Identify which cell holds the provided text, then report its (x, y) central coordinate. 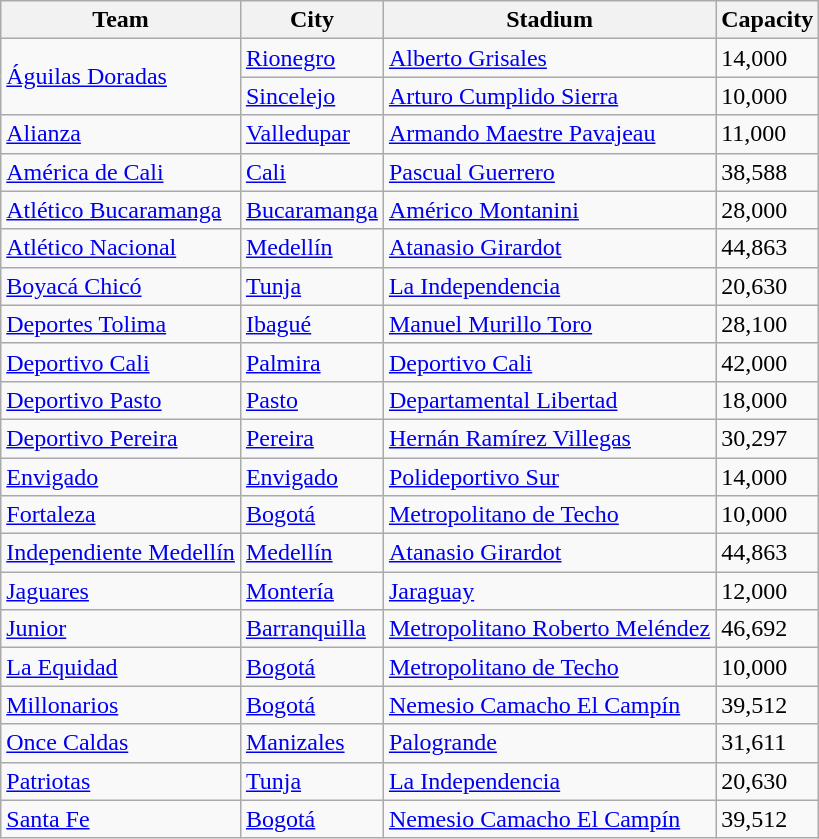
Alberto Grisales (549, 58)
46,692 (768, 629)
Boyacá Chicó (121, 286)
28,000 (768, 210)
30,297 (768, 438)
Montería (312, 591)
Alianza (121, 134)
Pereira (312, 438)
Hernán Ramírez Villegas (549, 438)
12,000 (768, 591)
Team (121, 20)
18,000 (768, 400)
Deportivo Pereira (121, 438)
11,000 (768, 134)
Atlético Bucaramanga (121, 210)
Valledupar (312, 134)
Jaguares (121, 591)
Sincelejo (312, 96)
Cali (312, 172)
La Equidad (121, 667)
Armando Maestre Pavajeau (549, 134)
Ibagué (312, 324)
Manuel Murillo Toro (549, 324)
Patriotas (121, 781)
Junior (121, 629)
Atlético Nacional (121, 248)
Bucaramanga (312, 210)
28,100 (768, 324)
Deportivo Pasto (121, 400)
Metropolitano Roberto Meléndez (549, 629)
Fortaleza (121, 515)
Manizales (312, 743)
Barranquilla (312, 629)
Stadium (549, 20)
Deportes Tolima (121, 324)
Polideportivo Sur (549, 477)
Palogrande (549, 743)
Departamental Libertad (549, 400)
Arturo Cumplido Sierra (549, 96)
31,611 (768, 743)
42,000 (768, 362)
Jaraguay (549, 591)
Águilas Doradas (121, 77)
América de Cali (121, 172)
Palmira (312, 362)
Pasto (312, 400)
Once Caldas (121, 743)
Pascual Guerrero (549, 172)
Capacity (768, 20)
38,588 (768, 172)
Rionegro (312, 58)
Santa Fe (121, 819)
Millonarios (121, 705)
Américo Montanini (549, 210)
City (312, 20)
Independiente Medellín (121, 553)
